Scan for the cell matching the given text and deliver its (X, Y) coordinate at center. 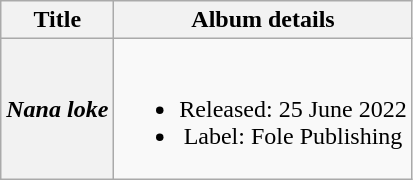
Title (58, 20)
Album details (263, 20)
Nana loke (58, 109)
Released: 25 June 2022Label: Fole Publishing (263, 109)
